Find where the given text appears and provide that cell's center as (x, y) coordinate. 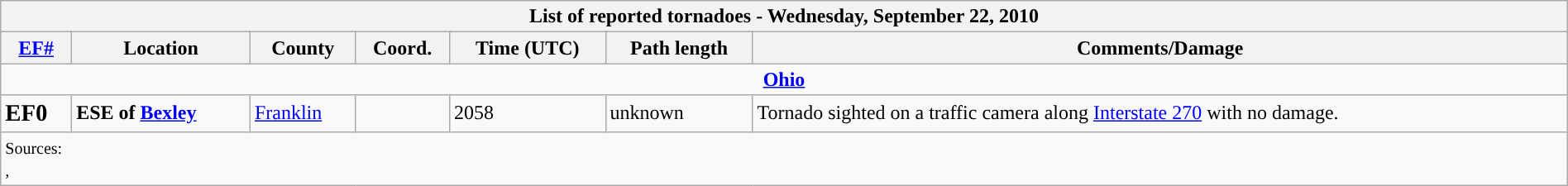
Location (161, 48)
List of reported tornadoes - Wednesday, September 22, 2010 (784, 17)
unknown (679, 113)
Franklin (303, 113)
Time (UTC) (528, 48)
Coord. (403, 48)
Ohio (784, 79)
Path length (679, 48)
EF# (36, 48)
Comments/Damage (1159, 48)
County (303, 48)
Sources:, (784, 159)
2058 (528, 113)
ESE of Bexley (161, 113)
EF0 (36, 113)
Tornado sighted on a traffic camera along Interstate 270 with no damage. (1159, 113)
